Return the (X, Y) coordinate for the center point of the cell that contains the specified text.  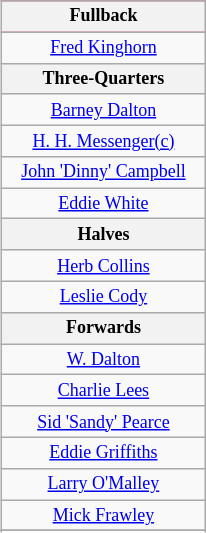
Three-Quarters (104, 78)
Eddie Griffiths (104, 452)
Mick Frawley (104, 516)
Sid 'Sandy' Pearce (104, 422)
Leslie Cody (104, 296)
John 'Dinny' Campbell (104, 172)
Barney Dalton (104, 110)
Halves (104, 234)
Fred Kinghorn (104, 48)
W. Dalton (104, 360)
Fullback (104, 16)
Forwards (104, 328)
H. H. Messenger(c) (104, 140)
Larry O'Malley (104, 484)
Herb Collins (104, 266)
Charlie Lees (104, 390)
Eddie White (104, 204)
